Provide the (x, y) coordinate of the cell's center where the given text is located.  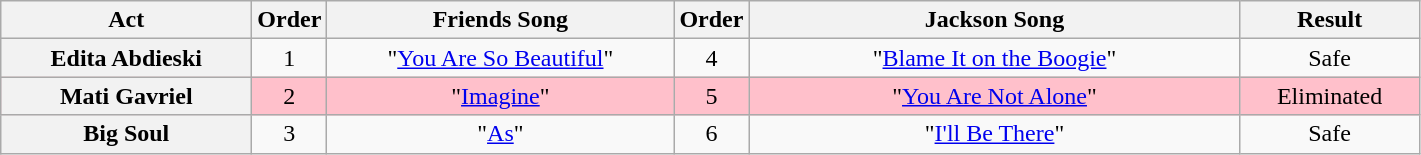
Act (126, 20)
Big Soul (126, 134)
"Blame It on the Boogie" (994, 58)
1 (290, 58)
"You Are Not Alone" (994, 96)
"You Are So Beautiful" (500, 58)
"As" (500, 134)
4 (712, 58)
3 (290, 134)
Jackson Song (994, 20)
2 (290, 96)
Eliminated (1330, 96)
Mati Gavriel (126, 96)
"I'll Be There" (994, 134)
Result (1330, 20)
5 (712, 96)
6 (712, 134)
Edita Abdieski (126, 58)
"Imagine" (500, 96)
Friends Song (500, 20)
